Extract the (x, y) coordinate from the center of the cell holding the provided text.  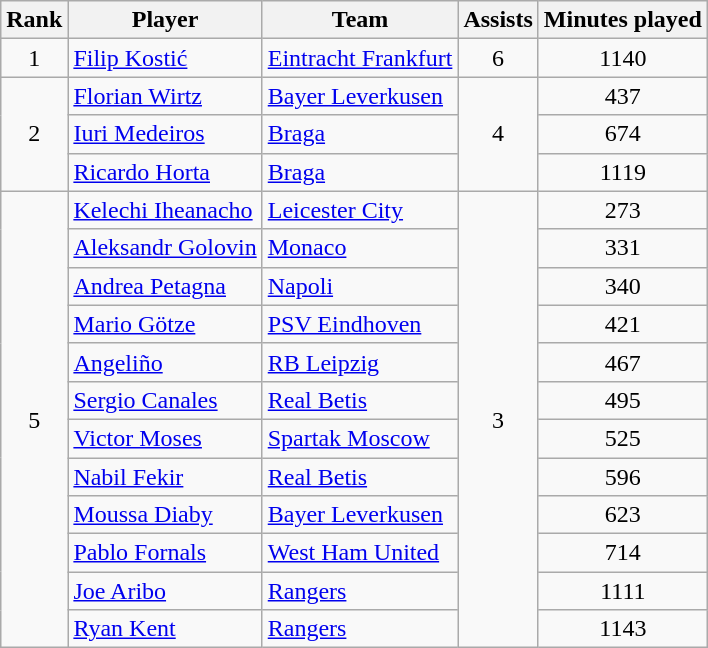
273 (622, 210)
467 (622, 362)
1 (34, 58)
Filip Kostić (165, 58)
1111 (622, 591)
Spartak Moscow (360, 438)
331 (622, 248)
596 (622, 477)
495 (622, 400)
525 (622, 438)
Moussa Diaby (165, 515)
RB Leipzig (360, 362)
Nabil Fekir (165, 477)
421 (622, 324)
Pablo Fornals (165, 553)
Iuri Medeiros (165, 134)
Assists (498, 20)
Napoli (360, 286)
Andrea Petagna (165, 286)
Monaco (360, 248)
West Ham United (360, 553)
674 (622, 134)
Leicester City (360, 210)
3 (498, 420)
1143 (622, 629)
Victor Moses (165, 438)
Team (360, 20)
Minutes played (622, 20)
Aleksandr Golovin (165, 248)
Ricardo Horta (165, 172)
Florian Wirtz (165, 96)
Eintracht Frankfurt (360, 58)
Joe Aribo (165, 591)
Kelechi Iheanacho (165, 210)
340 (622, 286)
Rank (34, 20)
Player (165, 20)
Ryan Kent (165, 629)
1140 (622, 58)
Sergio Canales (165, 400)
1119 (622, 172)
5 (34, 420)
437 (622, 96)
PSV Eindhoven (360, 324)
2 (34, 134)
6 (498, 58)
Mario Götze (165, 324)
623 (622, 515)
4 (498, 134)
Angeliño (165, 362)
714 (622, 553)
